Output the (x, y) coordinate of the center of the cell containing the given text.  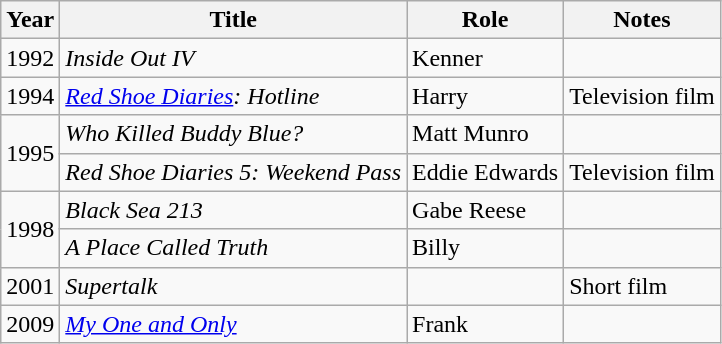
Frank (486, 324)
Year (30, 20)
1998 (30, 229)
A Place Called Truth (234, 248)
Harry (486, 96)
Matt Munro (486, 134)
1992 (30, 58)
Role (486, 20)
1994 (30, 96)
2009 (30, 324)
Title (234, 20)
Eddie Edwards (486, 172)
My One and Only (234, 324)
Black Sea 213 (234, 210)
Notes (642, 20)
Inside Out IV (234, 58)
Billy (486, 248)
Short film (642, 286)
Supertalk (234, 286)
Kenner (486, 58)
2001 (30, 286)
Gabe Reese (486, 210)
Red Shoe Diaries 5: Weekend Pass (234, 172)
Who Killed Buddy Blue? (234, 134)
Red Shoe Diaries: Hotline (234, 96)
1995 (30, 153)
